Determine the (x, y) coordinate at the center of the cell enclosing the given text.  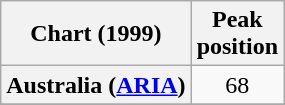
68 (237, 85)
Chart (1999) (96, 34)
Peakposition (237, 34)
Australia (ARIA) (96, 85)
